Provide the (x, y) coordinate of the cell's center where the given text is located.  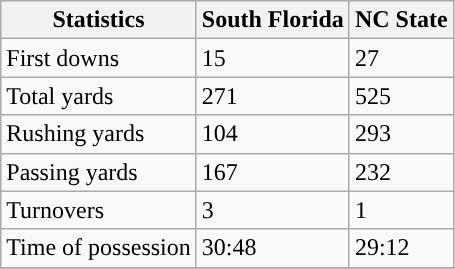
First downs (99, 58)
271 (272, 96)
293 (401, 134)
Passing yards (99, 172)
27 (401, 58)
232 (401, 172)
3 (272, 210)
1 (401, 210)
South Florida (272, 20)
Time of possession (99, 248)
Rushing yards (99, 134)
15 (272, 58)
525 (401, 96)
29:12 (401, 248)
104 (272, 134)
Total yards (99, 96)
NC State (401, 20)
30:48 (272, 248)
Statistics (99, 20)
167 (272, 172)
Turnovers (99, 210)
